Pinpoint the cell where the given text exists, returning its [X, Y] midpoint coordinate. 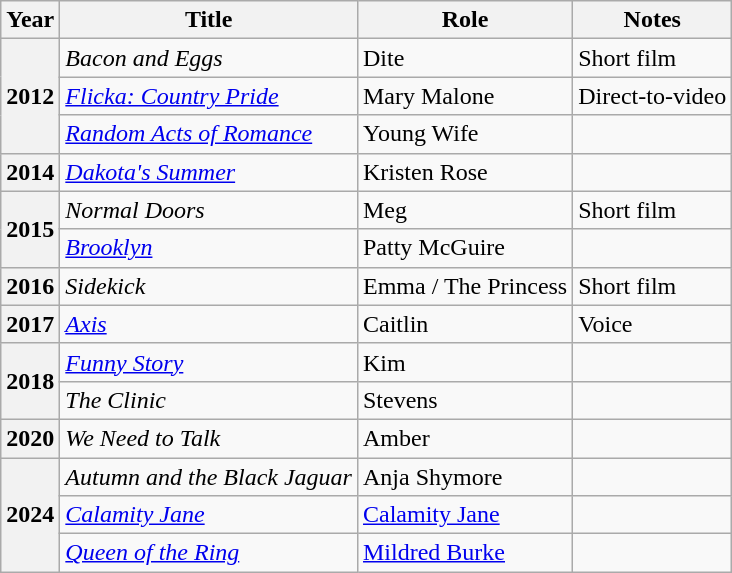
Normal Doors [209, 210]
Kristen Rose [464, 172]
Brooklyn [209, 248]
Autumn and the Black Jaguar [209, 477]
Voice [652, 324]
Emma / The Princess [464, 286]
2015 [30, 229]
The Clinic [209, 400]
Mary Malone [464, 96]
Year [30, 20]
Kim [464, 362]
Caitlin [464, 324]
Anja Shymore [464, 477]
2012 [30, 96]
Role [464, 20]
Bacon and Eggs [209, 58]
Dakota's Summer [209, 172]
2016 [30, 286]
Meg [464, 210]
Notes [652, 20]
Title [209, 20]
2017 [30, 324]
Random Acts of Romance [209, 134]
Queen of the Ring [209, 553]
Funny Story [209, 362]
Amber [464, 438]
We Need to Talk [209, 438]
Stevens [464, 400]
Patty McGuire [464, 248]
Flicka: Country Pride [209, 96]
2024 [30, 515]
Young Wife [464, 134]
2020 [30, 438]
Mildred Burke [464, 553]
Direct-to-video [652, 96]
Dite [464, 58]
Axis [209, 324]
2018 [30, 381]
2014 [30, 172]
Sidekick [209, 286]
